For the text-containing cell, return its midpoint in (X, Y) coordinate format. 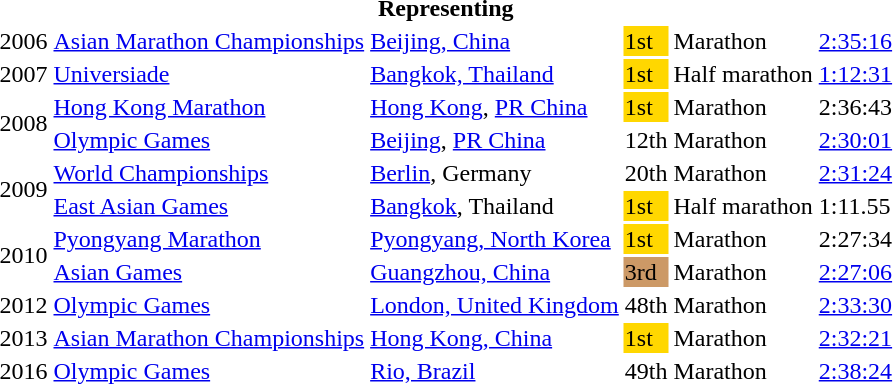
2:33:30 (855, 305)
Pyongyang, North Korea (495, 239)
World Championships (209, 173)
2:30:01 (855, 140)
2:27:06 (855, 272)
1:11.55 (855, 206)
3rd (646, 272)
Hong Kong Marathon (209, 107)
2:35:16 (855, 41)
Guangzhou, China (495, 272)
12th (646, 140)
Hong Kong, PR China (495, 107)
2:36:43 (855, 107)
Asian Games (209, 272)
East Asian Games (209, 206)
Hong Kong, China (495, 338)
Beijing, China (495, 41)
Pyongyang Marathon (209, 239)
2:27:34 (855, 239)
48th (646, 305)
Beijing, PR China (495, 140)
1:12:31 (855, 74)
Berlin, Germany (495, 173)
2:31:24 (855, 173)
Universiade (209, 74)
20th (646, 173)
London, United Kingdom (495, 305)
2:32:21 (855, 338)
